Detect which cell encompasses the target text, then output its [x, y] center coordinate. 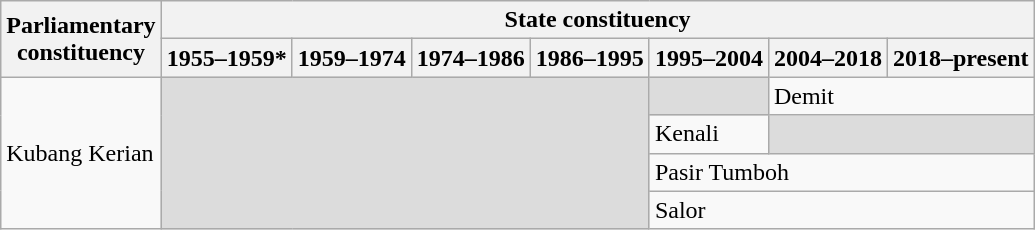
1974–1986 [470, 58]
Kubang Kerian [81, 153]
Pasir Tumboh [842, 172]
1986–1995 [590, 58]
Demit [901, 96]
2018–present [960, 58]
Parliamentaryconstituency [81, 39]
Salor [842, 210]
1995–2004 [708, 58]
2004–2018 [828, 58]
Kenali [708, 134]
1955–1959* [226, 58]
State constituency [598, 20]
1959–1974 [352, 58]
